Detect which cell encompasses the target text, then output its (x, y) center coordinate. 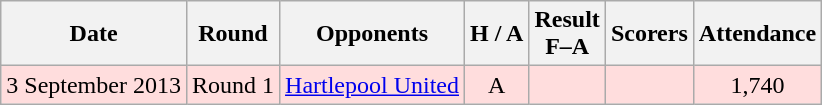
Hartlepool United (372, 85)
Round 1 (232, 85)
Date (94, 34)
ResultF–A (567, 34)
A (497, 85)
1,740 (757, 85)
Round (232, 34)
Opponents (372, 34)
Attendance (757, 34)
3 September 2013 (94, 85)
H / A (497, 34)
Scorers (649, 34)
